Return the [x, y] coordinate for the center point of the cell that contains the specified text.  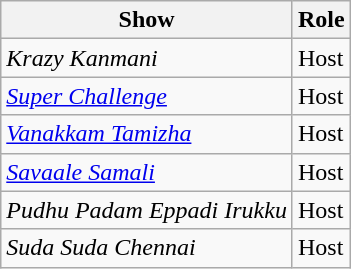
Role [321, 20]
Krazy Kanmani [147, 58]
Pudhu Padam Eppadi Irukku [147, 210]
Show [147, 20]
Savaale Samali [147, 172]
Vanakkam Tamizha [147, 134]
Super Challenge [147, 96]
Suda Suda Chennai [147, 248]
